From the cell containing the given text, extract its center point as [X, Y] coordinate. 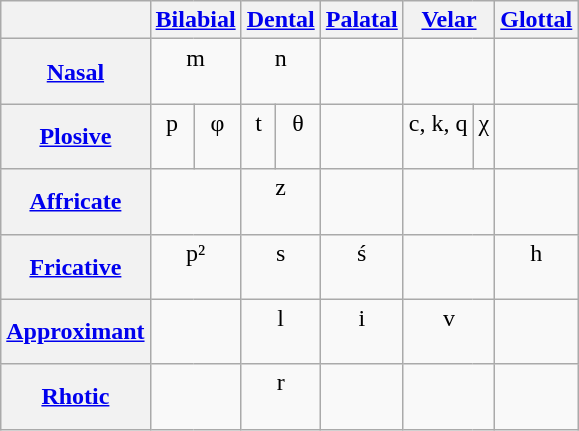
Affricate [76, 202]
φ [218, 136]
c, k, q [438, 136]
h [536, 266]
v [448, 332]
t [258, 136]
s [280, 266]
n [280, 72]
Rhotic [76, 396]
θ [298, 136]
Plosive [76, 136]
m [196, 72]
ś [362, 266]
Palatal [362, 20]
p [172, 136]
Glottal [536, 20]
i [362, 332]
Dental [280, 20]
Nasal [76, 72]
z [280, 202]
Approximant [76, 332]
l [280, 332]
Fricative [76, 266]
p² [196, 266]
Bilabial [196, 20]
χ [484, 136]
Velar [448, 20]
r [280, 396]
